Detect which cell encompasses the target text, then output its (X, Y) center coordinate. 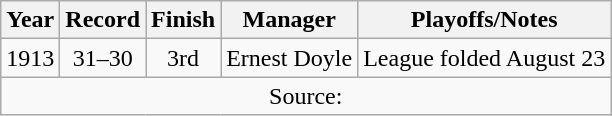
31–30 (103, 58)
3rd (184, 58)
Manager (290, 20)
Ernest Doyle (290, 58)
Year (30, 20)
Record (103, 20)
Playoffs/Notes (484, 20)
League folded August 23 (484, 58)
1913 (30, 58)
Source: (306, 96)
Finish (184, 20)
